Identify which cell holds the provided text, then report its (x, y) central coordinate. 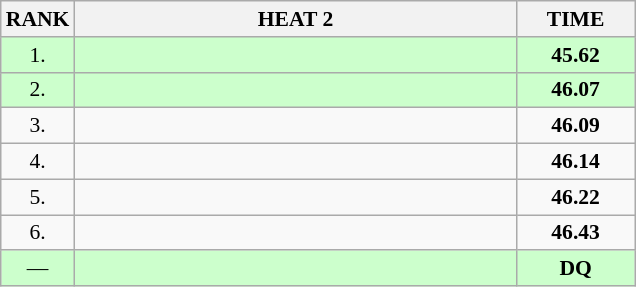
TIME (576, 19)
6. (38, 233)
45.62 (576, 55)
46.14 (576, 162)
46.22 (576, 197)
2. (38, 90)
46.09 (576, 126)
46.07 (576, 90)
5. (38, 197)
46.43 (576, 233)
— (38, 269)
RANK (38, 19)
DQ (576, 269)
4. (38, 162)
3. (38, 126)
1. (38, 55)
HEAT 2 (295, 19)
